For the text-containing cell, return its midpoint in (x, y) coordinate format. 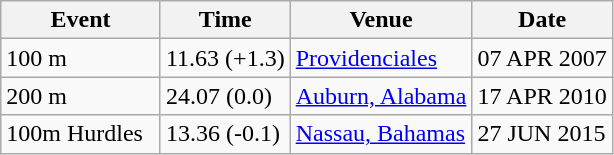
Time (225, 20)
Venue (381, 20)
13.36 (-0.1) (225, 134)
Auburn, Alabama (381, 96)
11.63 (+1.3) (225, 58)
27 JUN 2015 (542, 134)
200 m (81, 96)
Nassau, Bahamas (381, 134)
100 m (81, 58)
17 APR 2010 (542, 96)
24.07 (0.0) (225, 96)
Date (542, 20)
07 APR 2007 (542, 58)
100m Hurdles (81, 134)
Event (81, 20)
Providenciales (381, 58)
